Capture the cell that displays the provided text and extract its [x, y] central coordinate. 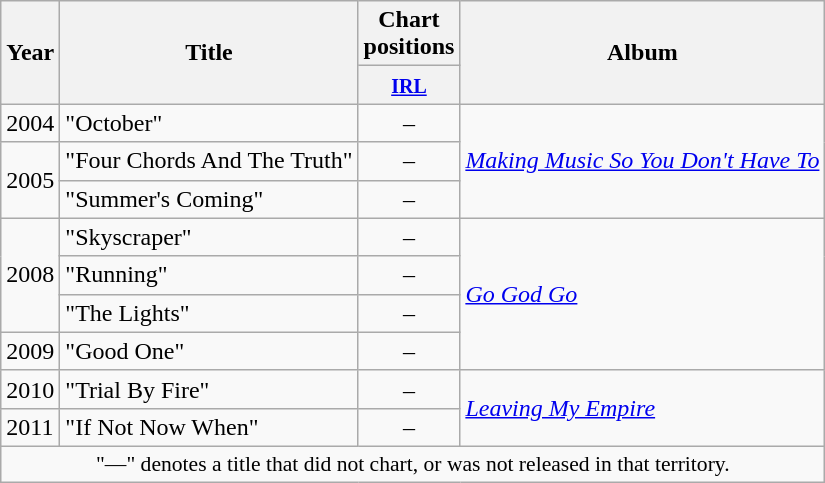
2009 [30, 351]
2005 [30, 180]
"Running" [209, 275]
2008 [30, 275]
Making Music So You Don't Have To [642, 161]
Leaving My Empire [642, 408]
Go God Go [642, 294]
"Four Chords And The Truth" [209, 161]
"Skyscraper" [209, 237]
Album [642, 52]
"Trial By Fire" [209, 389]
"October" [209, 123]
"The Lights" [209, 313]
"—" denotes a title that did not chart, or was not released in that territory. [413, 464]
Chart positions [409, 34]
Title [209, 52]
IRL [409, 85]
"If Not Now When" [209, 427]
"Summer's Coming" [209, 199]
2010 [30, 389]
2004 [30, 123]
Year [30, 52]
2011 [30, 427]
"Good One" [209, 351]
